Identify which cell holds the provided text, then report its [X, Y] central coordinate. 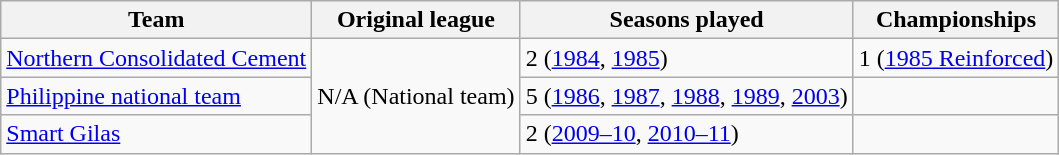
Team [156, 20]
Northern Consolidated Cement [156, 58]
2 (2009–10, 2010–11) [686, 134]
Championships [956, 20]
Original league [416, 20]
1 (1985 Reinforced) [956, 58]
N/A (National team) [416, 96]
Philippine national team [156, 96]
2 (1984, 1985) [686, 58]
5 (1986, 1987, 1988, 1989, 2003) [686, 96]
Seasons played [686, 20]
Smart Gilas [156, 134]
